Provide the (x, y) coordinate of the cell's center where the given text is located.  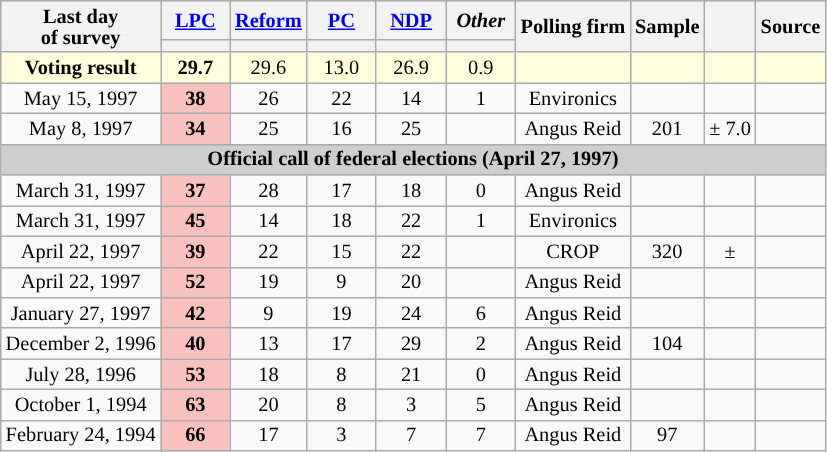
Reform (268, 20)
29.6 (268, 68)
29.7 (195, 68)
24 (411, 312)
42 (195, 312)
28 (268, 190)
16 (342, 128)
21 (411, 374)
13 (268, 344)
February 24, 1994 (81, 436)
66 (195, 436)
5 (481, 404)
LPC (195, 20)
Polling firm (573, 26)
July 28, 1996 (81, 374)
6 (481, 312)
26.9 (411, 68)
29 (411, 344)
Voting result (81, 68)
320 (667, 252)
26 (268, 98)
63 (195, 404)
December 2, 1996 (81, 344)
52 (195, 282)
NDP (411, 20)
13.0 (342, 68)
Official call of federal elections (April 27, 1997) (413, 160)
± 7.0 (730, 128)
CROP (573, 252)
45 (195, 220)
October 1, 1994 (81, 404)
37 (195, 190)
Last day of survey (81, 26)
40 (195, 344)
0.9 (481, 68)
Other (481, 20)
39 (195, 252)
38 (195, 98)
2 (481, 344)
97 (667, 436)
± (730, 252)
53 (195, 374)
January 27, 1997 (81, 312)
May 8, 1997 (81, 128)
104 (667, 344)
May 15, 1997 (81, 98)
PC (342, 20)
15 (342, 252)
201 (667, 128)
Sample (667, 26)
Source (790, 26)
34 (195, 128)
